Locate the cell with the specified text and output its [x, y] center coordinate. 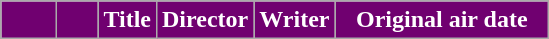
Director [204, 20]
Writer [294, 20]
Original air date [442, 20]
Title [128, 20]
